Locate the cell with the specified text and output its [X, Y] center coordinate. 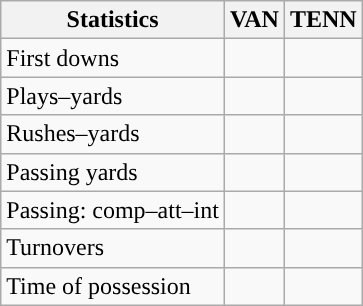
Plays–yards [113, 96]
Time of possession [113, 286]
Rushes–yards [113, 134]
Turnovers [113, 248]
TENN [323, 20]
VAN [254, 20]
First downs [113, 58]
Passing yards [113, 172]
Passing: comp–att–int [113, 210]
Statistics [113, 20]
